Return [x, y] of the center of cell containing provided text 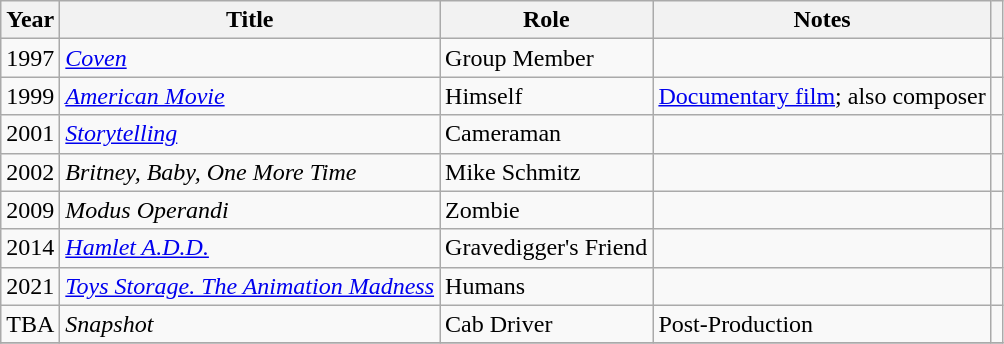
Cameraman [546, 134]
Role [546, 20]
1999 [30, 96]
Himself [546, 96]
Britney, Baby, One More Time [250, 172]
TBA [30, 324]
Humans [546, 286]
2014 [30, 248]
2021 [30, 286]
Title [250, 20]
Coven [250, 58]
2001 [30, 134]
Hamlet A.D.D. [250, 248]
1997 [30, 58]
Storytelling [250, 134]
Gravedigger's Friend [546, 248]
Cab Driver [546, 324]
2002 [30, 172]
Zombie [546, 210]
2009 [30, 210]
Post-Production [822, 324]
Notes [822, 20]
Year [30, 20]
Toys Storage. The Animation Madness [250, 286]
Snapshot [250, 324]
Modus Operandi [250, 210]
Group Member [546, 58]
American Movie [250, 96]
Mike Schmitz [546, 172]
Documentary film; also composer [822, 96]
